Identify which cell holds the provided text, then report its (X, Y) central coordinate. 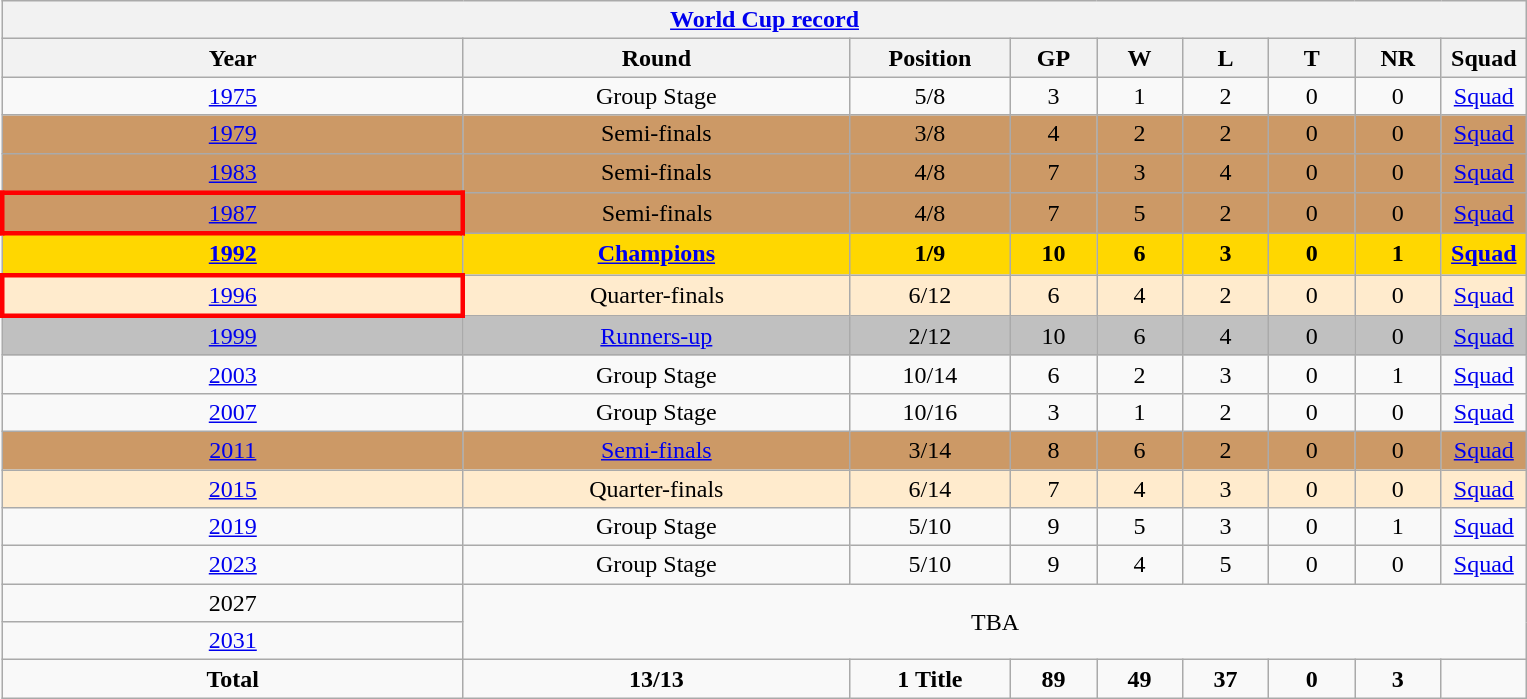
2027 (232, 603)
L (1226, 58)
37 (1226, 679)
Total (232, 679)
T (1312, 58)
NR (1398, 58)
1979 (232, 134)
1/9 (930, 254)
6/14 (930, 489)
TBA (995, 622)
8 (1053, 450)
2003 (232, 374)
2011 (232, 450)
1987 (232, 214)
1992 (232, 254)
5/8 (930, 96)
2/12 (930, 336)
10/14 (930, 374)
GP (1053, 58)
Year (232, 58)
3/8 (930, 134)
3/14 (930, 450)
W (1139, 58)
2023 (232, 565)
89 (1053, 679)
1975 (232, 96)
1999 (232, 336)
Round (656, 58)
49 (1139, 679)
World Cup record (764, 20)
Runners-up (656, 336)
Champions (656, 254)
2007 (232, 412)
Position (930, 58)
10/16 (930, 412)
2019 (232, 527)
1983 (232, 173)
6/12 (930, 296)
2031 (232, 641)
2015 (232, 489)
1996 (232, 296)
13/13 (656, 679)
1 Title (930, 679)
